Search for the cell housing the specified text and yield its (x, y) center coordinate. 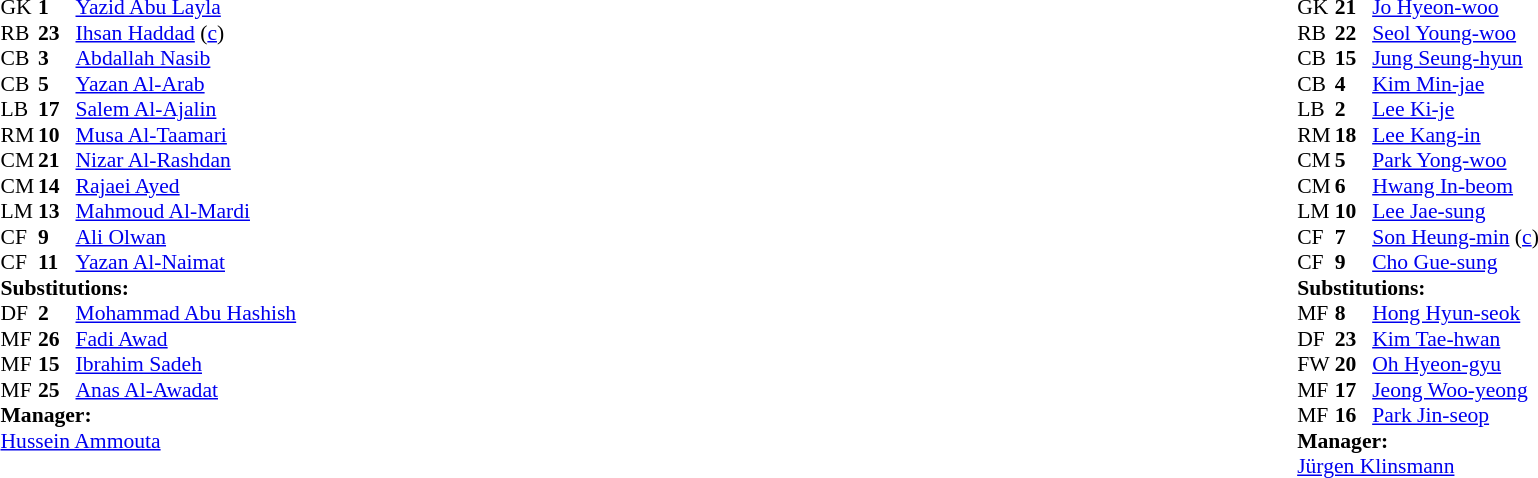
18 (1354, 135)
22 (1354, 33)
Ibrahim Sadeh (186, 365)
FW (1316, 365)
Ali Olwan (186, 237)
11 (57, 263)
6 (1354, 186)
25 (57, 390)
Mahmoud Al-Mardi (186, 211)
20 (1354, 365)
Yazan Al-Naimat (186, 263)
3 (57, 59)
Musa Al-Taamari (186, 135)
Hussein Ammouta (148, 441)
16 (1354, 415)
Nizar Al-Rashdan (186, 161)
Rajaei Ayed (186, 186)
Manager: (148, 415)
7 (1354, 237)
13 (57, 211)
8 (1354, 313)
Abdallah Nasib (186, 59)
21 (57, 161)
Yazan Al-Arab (186, 84)
Substitutions: (148, 288)
Fadi Awad (186, 339)
Anas Al-Awadat (186, 390)
Mohammad Abu Hashish (186, 313)
Salem Al-Ajalin (186, 109)
14 (57, 186)
Ihsan Haddad (c) (186, 33)
4 (1354, 84)
26 (57, 339)
